Return (X, Y) of the center of cell containing provided text 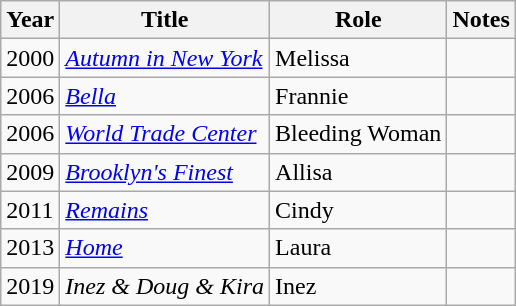
Inez (358, 286)
Inez & Doug & Kira (165, 286)
Cindy (358, 210)
Autumn in New York (165, 58)
2011 (30, 210)
2019 (30, 286)
2000 (30, 58)
Allisa (358, 172)
Laura (358, 248)
World Trade Center (165, 134)
2009 (30, 172)
Home (165, 248)
Year (30, 20)
Bella (165, 96)
2013 (30, 248)
Remains (165, 210)
Frannie (358, 96)
Melissa (358, 58)
Bleeding Woman (358, 134)
Role (358, 20)
Brooklyn's Finest (165, 172)
Notes (481, 20)
Title (165, 20)
